Return [X, Y] of the center of cell containing provided text 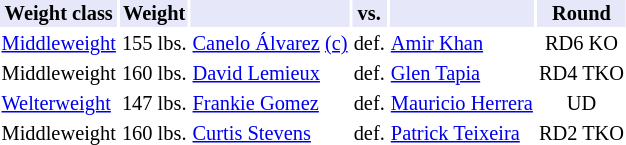
Frankie Gomez [270, 104]
Amir Khan [462, 44]
155 lbs. [154, 44]
Weight class [58, 14]
David Lemieux [270, 74]
Glen Tapia [462, 74]
RD6 KO [581, 44]
Mauricio Herrera [462, 104]
RD4 TKO [581, 74]
Welterweight [58, 104]
UD [581, 104]
160 lbs. [154, 74]
147 lbs. [154, 104]
Canelo Álvarez (c) [270, 44]
Weight [154, 14]
Round [581, 14]
vs. [369, 14]
